Search for the cell housing the specified text and yield its [X, Y] center coordinate. 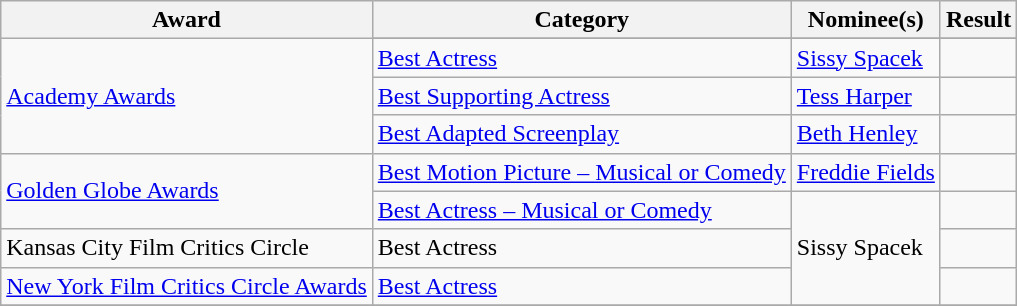
Beth Henley [866, 134]
Freddie Fields [866, 172]
Award [187, 20]
Category [582, 20]
Academy Awards [187, 96]
Nominee(s) [866, 20]
Best Supporting Actress [582, 96]
Best Motion Picture – Musical or Comedy [582, 172]
Result [978, 20]
Best Actress – Musical or Comedy [582, 210]
New York Film Critics Circle Awards [187, 286]
Tess Harper [866, 96]
Best Adapted Screenplay [582, 134]
Kansas City Film Critics Circle [187, 248]
Golden Globe Awards [187, 191]
